Search for the cell housing the specified text and yield its (x, y) center coordinate. 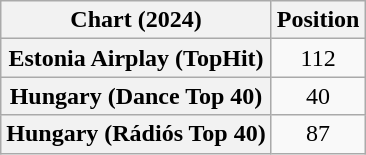
87 (318, 134)
Estonia Airplay (TopHit) (136, 58)
Hungary (Dance Top 40) (136, 96)
40 (318, 96)
112 (318, 58)
Chart (2024) (136, 20)
Hungary (Rádiós Top 40) (136, 134)
Position (318, 20)
